For the text-containing cell, return its midpoint in (x, y) coordinate format. 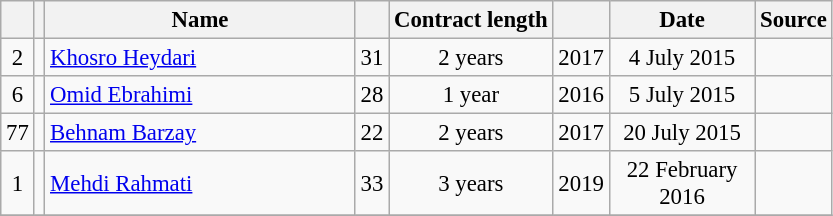
Omid Ebrahimi (200, 95)
5 July 2015 (682, 95)
20 July 2015 (682, 133)
Name (200, 20)
Mehdi Rahmati (200, 184)
28 (372, 95)
33 (372, 184)
2019 (581, 184)
Behnam Barzay (200, 133)
2016 (581, 95)
31 (372, 58)
22 February 2016 (682, 184)
4 July 2015 (682, 58)
Contract length (471, 20)
22 (372, 133)
6 (18, 95)
Date (682, 20)
1 year (471, 95)
Source (794, 20)
Khosro Heydari (200, 58)
3 years (471, 184)
2 (18, 58)
1 (18, 184)
77 (18, 133)
